Return (x, y) of the center of cell containing provided text 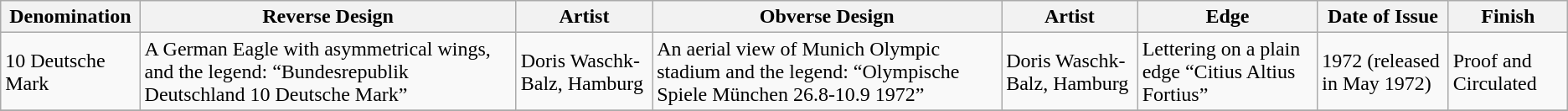
Reverse Design (328, 17)
1972 (released in May 1972) (1384, 71)
10 Deutsche Mark (70, 71)
A German Eagle with asymmetrical wings, and the legend: “Bundesrepublik Deutschland 10 Deutsche Mark” (328, 71)
Finish (1508, 17)
Obverse Design (828, 17)
Date of Issue (1384, 17)
Proof and Circulated (1508, 71)
Edge (1228, 17)
Denomination (70, 17)
Lettering on a plain edge “Citius Altius Fortius” (1228, 71)
An aerial view of Munich Olympic stadium and the legend: “Olympische Spiele München 26.8-10.9 1972” (828, 71)
